Return the [x, y] coordinate for the center point of the cell that contains the specified text.  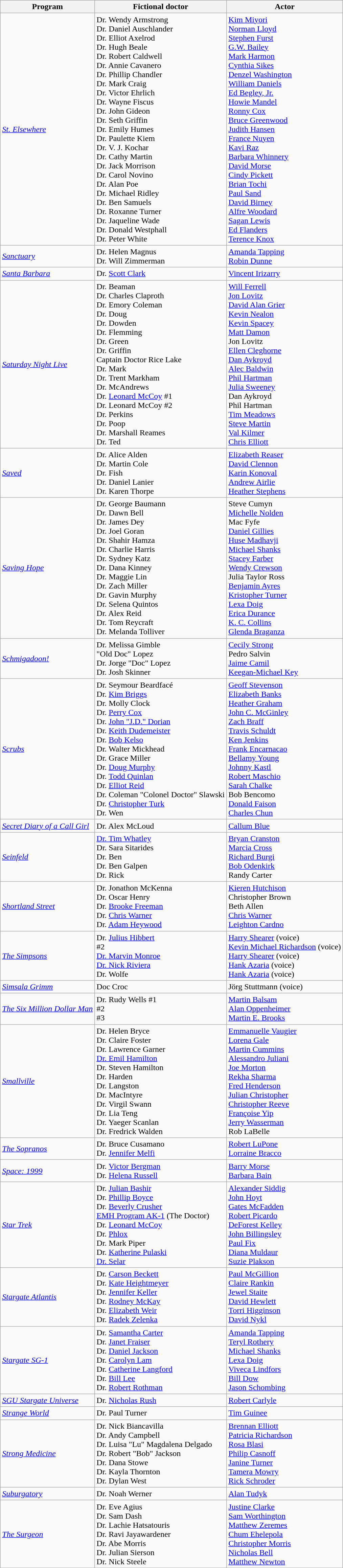
Barry MorseBarbara Bain [285, 1171]
Dr. Paul Turner [161, 1413]
Dr. Julius Hibbert#2Dr. Marvin MonroeDr. Nick RivieraDr. Wolfe [161, 955]
The Sopranos [47, 1149]
Shortland Street [47, 906]
Vincent Irizarry [285, 274]
Dr. Carson BeckettDr. Kate HeightmeyerDr. Jennifer KellerDr. Rodney McKayDr. Elizabeth WeirDr. Radek Zelenka [161, 1297]
Smallville [47, 1081]
Dr. Samantha CarterDr. Janet FraiserDr. Daniel JacksonDr. Carolyn LamDr. Catherine LangfordDr. Bill LeeDr. Robert Rothman [161, 1360]
Dr. Jonathon McKennaDr. Oscar HenryDr. Brooke FreemanDr. Chris WarnerDr. Adam Heywood [161, 906]
SGU Stargate Universe [47, 1400]
Alexander SiddigJohn HoytGates McFaddenRobert PicardoDeForest KelleyJohn BillingsleyPaul FixDiana MuldaurSuzie Plakson [285, 1225]
Jörg Stuttmann (voice) [285, 987]
Dr. Helen MagnusDr. Will Zimmerman [161, 256]
Dr. Nick BiancavillaDr. Andy CampbellDr. Luisa "Lu" Magdalena DelgadoDr. Robert "Bob" JacksonDr. Dana StoweDr. Kayla ThorntonDr. Dylan West [161, 1453]
Fictional doctor [161, 7]
Saved [47, 473]
Strong Medicine [47, 1453]
St. Elsewhere [47, 129]
Robert LuPoneLorraine Bracco [285, 1149]
Seinfeld [47, 857]
Dr. Scott Clark [161, 274]
Callum Blue [285, 826]
Cecily StrongPedro SalvinJaime CamilKeegan-Michael Key [285, 658]
Elizabeth ReaserDavid ClennonKarin KonovalAndrew AirlieHeather Stephens [285, 473]
Dr. Bruce CusamanoDr. Jennifer Melfi [161, 1149]
Suburgatory [47, 1494]
Dr. Eve AgiusDr. Sam DashDr. Lachie HatsatourisDr. Ravi JayawardenerDr. Abe Morris Dr. Julian SiersonDr. Nick Steele [161, 1534]
The Six Million Dollar Man [47, 1009]
Stargate Atlantis [47, 1297]
Saving Hope [47, 568]
Harry Shearer (voice)Kevin Michael Richardson (voice)Harry Shearer (voice)Hank Azaria (voice)Hank Azaria (voice) [285, 955]
Justine ClarkeSam WorthingtonMatthew ZeremesChum EhelepolaChristopher MorrisNicholas BellMatthew Newton [285, 1534]
Dr. Alex McLoud [161, 826]
Santa Barbara [47, 274]
Amanda TappingRobin Dunne [285, 256]
Kieren HutchisonChristopher BrownBeth AllenChris WarnerLeighton Cardno [285, 906]
Space: 1999 [47, 1171]
Actor [285, 7]
Doc Croc [161, 987]
Secret Diary of a Call Girl [47, 826]
Sanctuary [47, 256]
Dr. Nicholas Rush [161, 1400]
The Simpsons [47, 955]
Stargate SG-1 [47, 1360]
Dr. Noah Werner [161, 1494]
The Surgeon [47, 1534]
Dr. Alice AldenDr. Martin ColeDr. FishDr. Daniel LanierDr. Karen Thorpe [161, 473]
Star Trek [47, 1225]
Dr. Rudy Wells #1#2#3 [161, 1009]
Schmigadoon! [47, 658]
Bryan CranstonMarcia CrossRichard BurgiBob OdenkirkRandy Carter [285, 857]
Robert Carlyle [285, 1400]
Dr. Melissa Gimble"Old Doc" LopezDr. Jorge "Doc" LopezDr. Josh Skinner [161, 658]
Scrubs [47, 749]
Saturday Night Live [47, 364]
Strange World [47, 1413]
Brennan ElliottPatricia RichardsonRosa BlasiPhilip CasnoffJanine TurnerTamera MowryRick Schroder [285, 1453]
Dr. Tim WhatleyDr. Sara SitaridesDr. BenDr. Ben GalpenDr. Rick [161, 857]
Tim Guinee [285, 1413]
Alan Tudyk [285, 1494]
Amanda TappingTeryl RotheryMichael ShanksLexa DoigViveca LindforsBill DowJason Schombing [285, 1360]
Simsala Grimm [47, 987]
Paul McGillionClaire RankinJewel StaiteDavid HewlettTorri HigginsonDavid Nykl [285, 1297]
Dr. Victor BergmanDr. Helena Russell [161, 1171]
Program [47, 7]
Martin BalsamAlan OppenheimerMartin E. Brooks [285, 1009]
